For the text-containing cell, return its midpoint in (x, y) coordinate format. 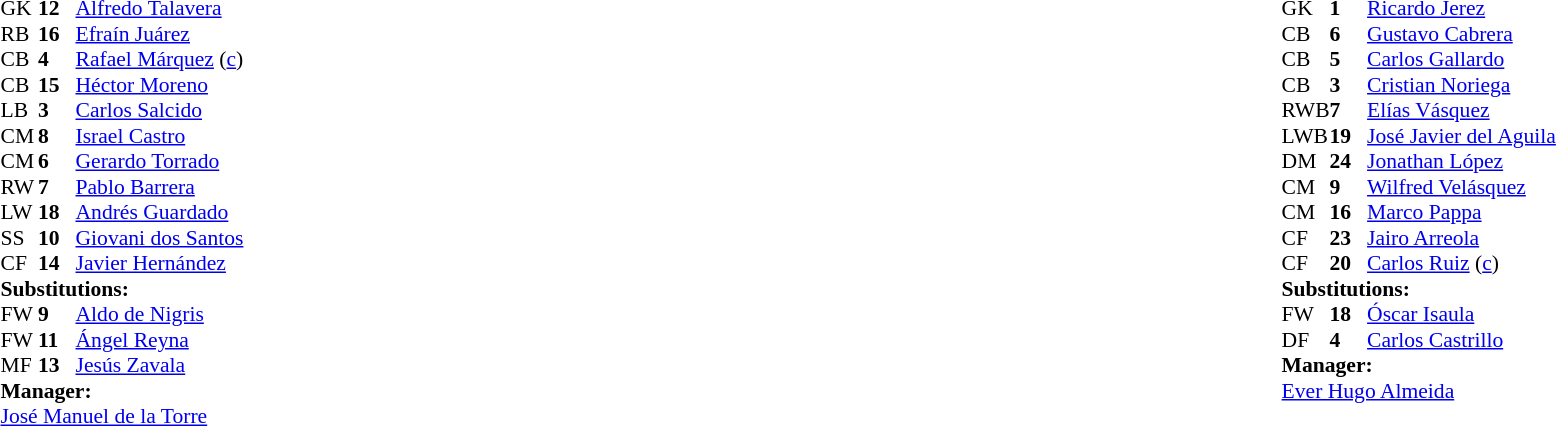
DM (1306, 161)
Jonathan López (1462, 161)
RW (19, 187)
Jesús Zavala (160, 365)
Carlos Gallardo (1462, 59)
Efraín Juárez (160, 34)
Giovani dos Santos (160, 238)
DF (1306, 340)
Carlos Ruiz (c) (1462, 263)
23 (1349, 238)
Pablo Barrera (160, 187)
José Javier del Aguila (1462, 136)
Carlos Castrillo (1462, 340)
Gerardo Torrado (160, 161)
Marco Pappa (1462, 213)
LB (19, 111)
14 (57, 263)
Jairo Arreola (1462, 238)
8 (57, 136)
Aldo de Nigris (160, 315)
Wilfred Velásquez (1462, 187)
Cristian Noriega (1462, 85)
Carlos Salcido (160, 111)
RWB (1306, 111)
MF (19, 365)
Gustavo Cabrera (1462, 34)
19 (1349, 136)
15 (57, 85)
24 (1349, 161)
11 (57, 340)
Israel Castro (160, 136)
SS (19, 238)
Óscar Isaula (1462, 315)
Héctor Moreno (160, 85)
Ángel Reyna (160, 340)
5 (1349, 59)
Javier Hernández (160, 263)
10 (57, 238)
LW (19, 213)
20 (1349, 263)
Rafael Márquez (c) (160, 59)
RB (19, 34)
Andrés Guardado (160, 213)
LWB (1306, 136)
13 (57, 365)
Ever Hugo Almeida (1419, 391)
Elías Vásquez (1462, 111)
